For the text-containing cell, return its midpoint in (X, Y) coordinate format. 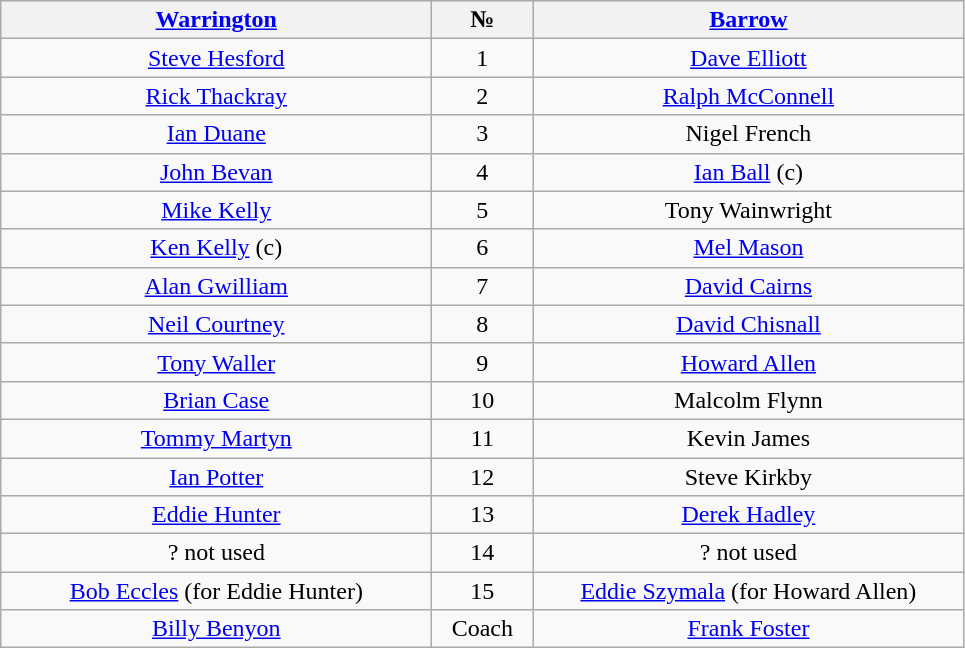
Ralph McConnell (748, 96)
7 (482, 286)
14 (482, 553)
Bob Eccles (for Eddie Hunter) (216, 591)
5 (482, 210)
Warrington (216, 20)
Howard Allen (748, 362)
13 (482, 515)
Brian Case (216, 400)
Ian Duane (216, 134)
Eddie Szymala (for Howard Allen) (748, 591)
3 (482, 134)
Alan Gwilliam (216, 286)
4 (482, 172)
6 (482, 248)
Tony Waller (216, 362)
Eddie Hunter (216, 515)
Mel Mason (748, 248)
David Cairns (748, 286)
Malcolm Flynn (748, 400)
Ian Potter (216, 477)
David Chisnall (748, 324)
8 (482, 324)
15 (482, 591)
Steve Kirkby (748, 477)
Barrow (748, 20)
John Bevan (216, 172)
Tony Wainwright (748, 210)
Nigel French (748, 134)
Ian Ball (c) (748, 172)
1 (482, 58)
Rick Thackray (216, 96)
11 (482, 438)
2 (482, 96)
Steve Hesford (216, 58)
Derek Hadley (748, 515)
Tommy Martyn (216, 438)
Neil Courtney (216, 324)
Billy Benyon (216, 629)
12 (482, 477)
Dave Elliott (748, 58)
Kevin James (748, 438)
№ (482, 20)
10 (482, 400)
Mike Kelly (216, 210)
9 (482, 362)
Ken Kelly (c) (216, 248)
Coach (482, 629)
Frank Foster (748, 629)
